Search for the cell housing the specified text and yield its [X, Y] center coordinate. 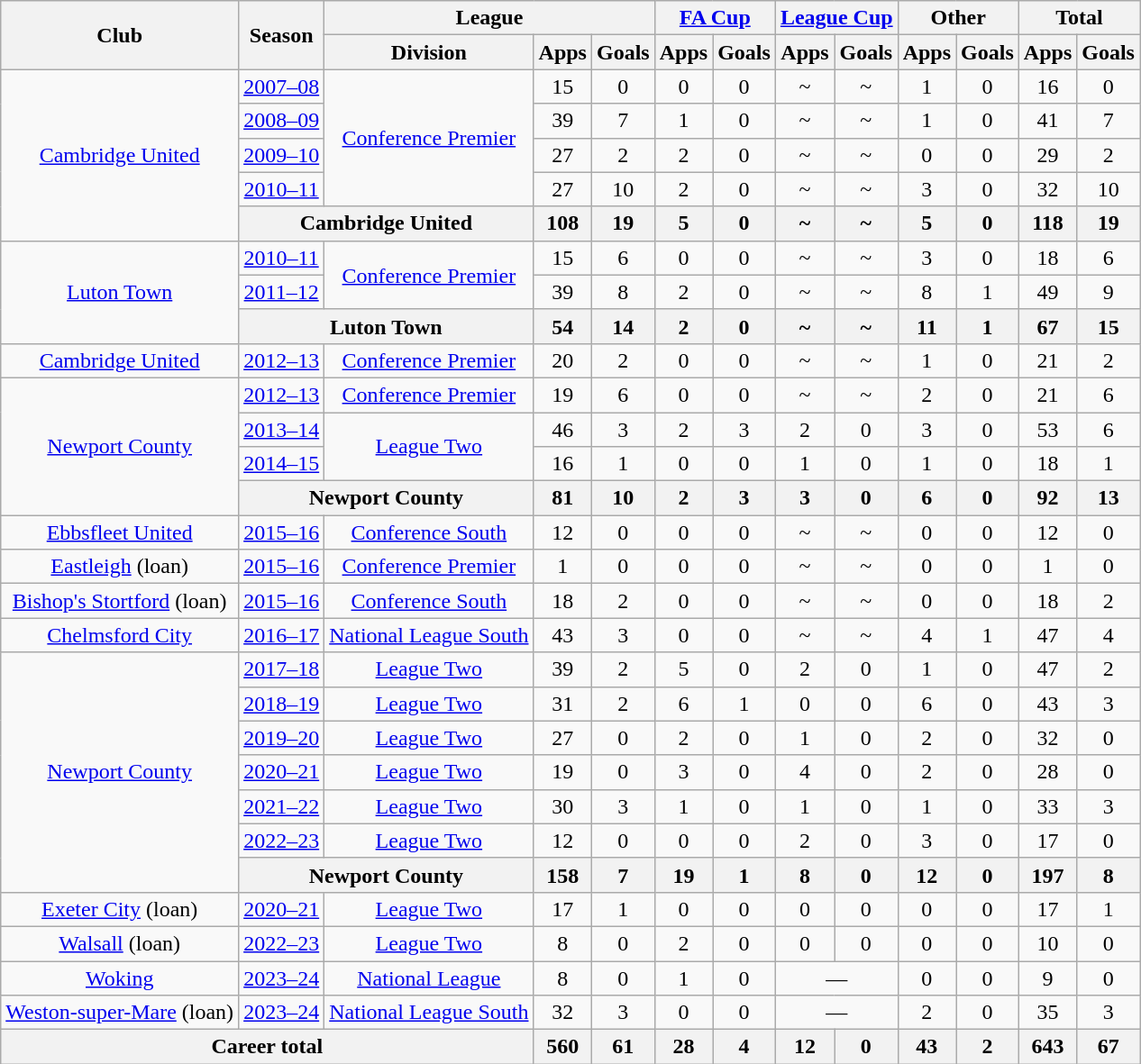
33 [1047, 806]
2009–10 [281, 155]
41 [1047, 121]
54 [562, 326]
92 [1047, 498]
49 [1047, 292]
Eastleigh (loan) [120, 567]
81 [562, 498]
National League [429, 978]
14 [623, 326]
Weston-super-Mare (loan) [120, 1013]
2014–15 [281, 464]
13 [1109, 498]
2019–20 [281, 738]
Other [958, 18]
61 [623, 1047]
158 [562, 875]
46 [562, 430]
2016–17 [281, 635]
Woking [120, 978]
League Cup [836, 18]
30 [562, 806]
League [490, 18]
Total [1079, 18]
Club [120, 35]
11 [926, 326]
31 [562, 704]
53 [1047, 430]
Bishop's Stortford (loan) [120, 601]
2013–14 [281, 430]
Season [281, 35]
2017–18 [281, 669]
118 [1047, 223]
2018–19 [281, 704]
Career total [267, 1047]
2021–22 [281, 806]
2011–12 [281, 292]
Ebbsfleet United [120, 532]
108 [562, 223]
643 [1047, 1047]
29 [1047, 155]
Division [429, 52]
560 [562, 1047]
2008–09 [281, 121]
197 [1047, 875]
35 [1047, 1013]
Exeter City (loan) [120, 909]
FA Cup [715, 18]
2007–08 [281, 86]
20 [562, 360]
Chelmsford City [120, 635]
Walsall (loan) [120, 943]
